Search for the cell housing the specified text and yield its [X, Y] center coordinate. 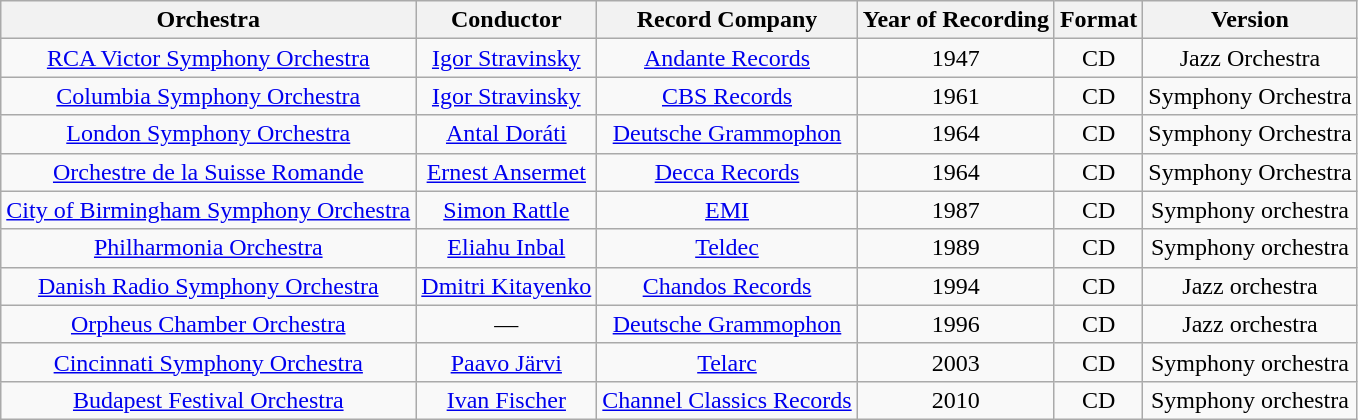
Teldec [727, 248]
Columbia Symphony Orchestra [208, 96]
Version [1250, 20]
2003 [956, 362]
Orchestra [208, 20]
City of Birmingham Symphony Orchestra [208, 210]
— [506, 324]
1989 [956, 248]
Budapest Festival Orchestra [208, 400]
Chandos Records [727, 286]
Channel Classics Records [727, 400]
Format [1098, 20]
1961 [956, 96]
EMI [727, 210]
Year of Recording [956, 20]
Telarc [727, 362]
CBS Records [727, 96]
Simon Rattle [506, 210]
Jazz Orchestra [1250, 58]
1996 [956, 324]
Danish Radio Symphony Orchestra [208, 286]
Record Company [727, 20]
Orpheus Chamber Orchestra [208, 324]
Dmitri Kitayenko [506, 286]
Eliahu Inbal [506, 248]
Antal Doráti [506, 134]
Cincinnati Symphony Orchestra [208, 362]
1987 [956, 210]
Paavo Järvi [506, 362]
Conductor [506, 20]
1947 [956, 58]
2010 [956, 400]
RCA Victor Symphony Orchestra [208, 58]
Andante Records [727, 58]
Orchestre de la Suisse Romande [208, 172]
Ivan Fischer [506, 400]
Philharmonia Orchestra [208, 248]
Ernest Ansermet [506, 172]
Decca Records [727, 172]
1994 [956, 286]
London Symphony Orchestra [208, 134]
